Return (X, Y) of the center of cell containing provided text 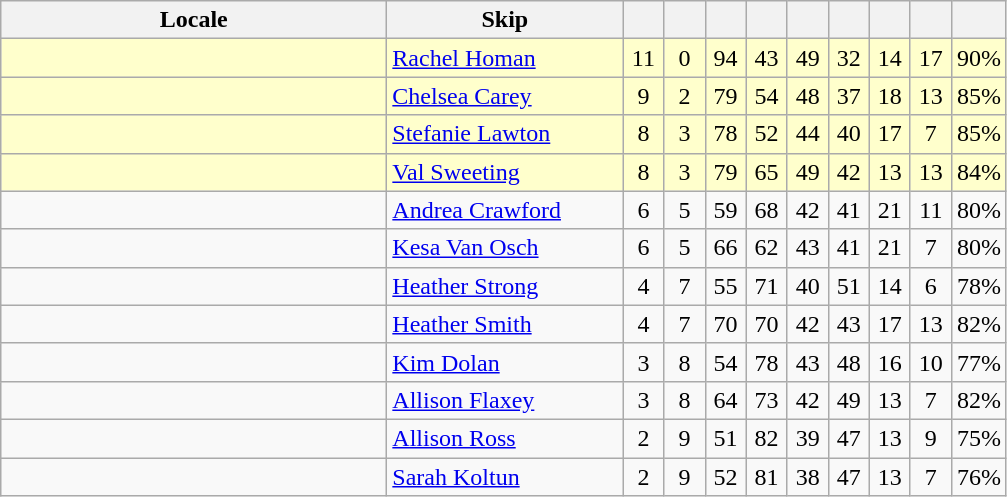
16 (890, 362)
90% (978, 58)
84% (978, 172)
18 (890, 96)
Kim Dolan (505, 362)
39 (808, 438)
Heather Strong (505, 286)
Locale (194, 20)
Chelsea Carey (505, 96)
65 (766, 172)
75% (978, 438)
82 (766, 438)
0 (684, 58)
37 (848, 96)
Kesa Van Osch (505, 248)
10 (930, 362)
38 (808, 477)
68 (766, 210)
59 (726, 210)
Val Sweeting (505, 172)
Stefanie Lawton (505, 134)
76% (978, 477)
Heather Smith (505, 324)
55 (726, 286)
32 (848, 58)
81 (766, 477)
Rachel Homan (505, 58)
Skip (505, 20)
Allison Ross (505, 438)
78% (978, 286)
Sarah Koltun (505, 477)
66 (726, 248)
44 (808, 134)
Allison Flaxey (505, 400)
64 (726, 400)
77% (978, 362)
71 (766, 286)
Andrea Crawford (505, 210)
62 (766, 248)
73 (766, 400)
94 (726, 58)
